Provide the [x, y] coordinate of the cell's center where the given text is located.  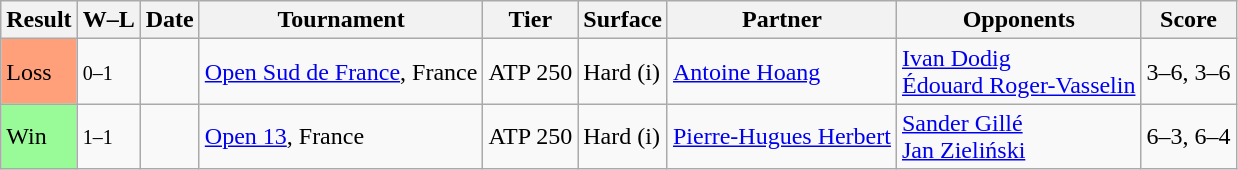
Result [39, 20]
Sander Gillé Jan Zieliński [1018, 136]
Open Sud de France, France [341, 72]
Ivan Dodig Édouard Roger-Vasselin [1018, 72]
Open 13, France [341, 136]
W–L [108, 20]
Partner [782, 20]
Tournament [341, 20]
Score [1188, 20]
Opponents [1018, 20]
Loss [39, 72]
Date [170, 20]
Win [39, 136]
1–1 [108, 136]
Tier [530, 20]
Pierre-Hugues Herbert [782, 136]
3–6, 3–6 [1188, 72]
Antoine Hoang [782, 72]
0–1 [108, 72]
Surface [623, 20]
6–3, 6–4 [1188, 136]
